Output the [x, y] coordinate of the center of the cell containing the given text.  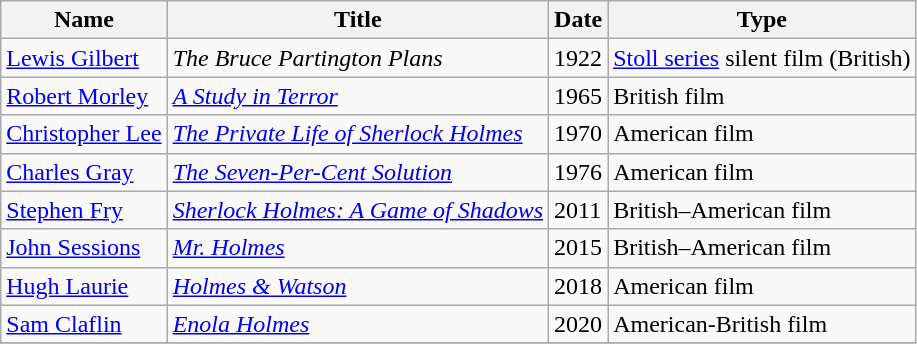
Lewis Gilbert [84, 58]
1970 [578, 134]
Christopher Lee [84, 134]
Type [762, 20]
The Seven-Per-Cent Solution [358, 172]
2011 [578, 210]
The Private Life of Sherlock Holmes [358, 134]
Date [578, 20]
Title [358, 20]
2018 [578, 286]
Holmes & Watson [358, 286]
1922 [578, 58]
Mr. Holmes [358, 248]
American-British film [762, 324]
Robert Morley [84, 96]
A Study in Terror [358, 96]
Hugh Laurie [84, 286]
British film [762, 96]
Name [84, 20]
Enola Holmes [358, 324]
Stoll series silent film (British) [762, 58]
Charles Gray [84, 172]
The Bruce Partington Plans [358, 58]
Sam Claflin [84, 324]
1976 [578, 172]
2020 [578, 324]
Stephen Fry [84, 210]
Sherlock Holmes: A Game of Shadows [358, 210]
2015 [578, 248]
John Sessions [84, 248]
1965 [578, 96]
